Detect which cell encompasses the target text, then output its [X, Y] center coordinate. 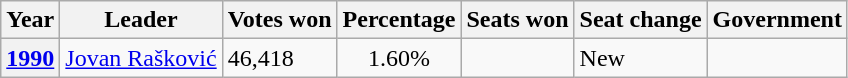
Percentage [399, 20]
Jovan Rašković [141, 58]
1990 [30, 58]
Votes won [280, 20]
Seats won [518, 20]
Leader [141, 20]
46,418 [280, 58]
Year [30, 20]
New [640, 58]
Government [777, 20]
Seat change [640, 20]
1.60% [399, 58]
